Identify which cell holds the provided text, then report its [x, y] central coordinate. 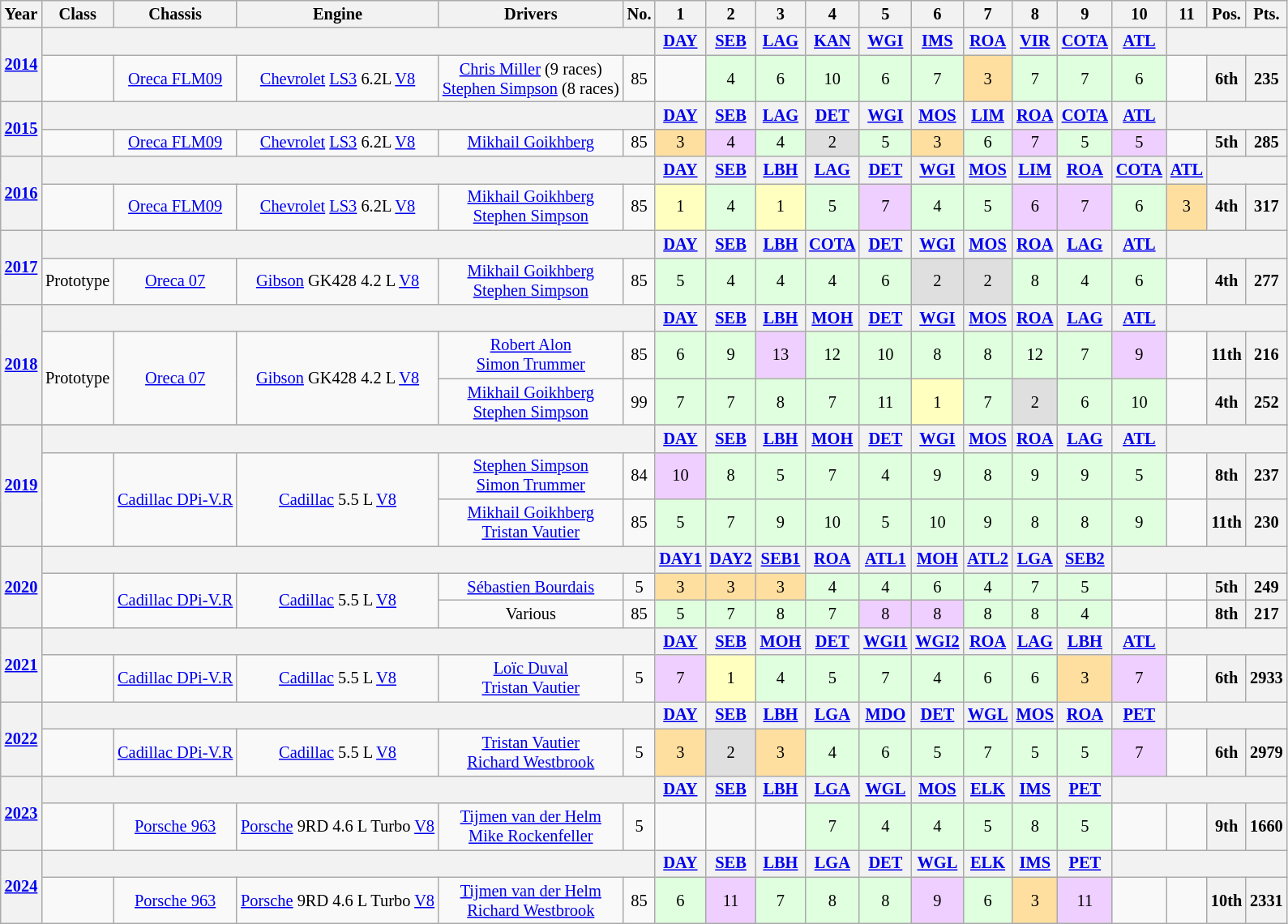
2018 [21, 365]
Chassis [175, 14]
DAY1 [680, 559]
317 [1266, 207]
249 [1266, 587]
2020 [21, 587]
1660 [1266, 826]
2019 [21, 485]
Pts. [1266, 14]
DAY2 [730, 559]
285 [1266, 143]
Class [78, 14]
VIR [1035, 41]
99 [640, 402]
Tristan Vautier Richard Westbrook [531, 752]
MDO [885, 715]
WGI1 [885, 641]
Mikhail Goikhberg [531, 143]
Chris Miller (9 races) Stephen Simpson (8 races) [531, 79]
Sébastien Bourdais [531, 587]
252 [1266, 402]
13 [781, 355]
2933 [1266, 678]
2015 [21, 128]
217 [1266, 614]
2979 [1266, 752]
Robert Alon Simon Trummer [531, 355]
277 [1266, 281]
Tijmen van der Helm Richard Westbrook [531, 900]
2024 [21, 887]
SEB2 [1085, 559]
10th [1226, 900]
235 [1266, 79]
ATL1 [885, 559]
Pos. [1226, 14]
Year [21, 14]
SEB1 [781, 559]
237 [1266, 476]
2017 [21, 267]
WGI2 [937, 641]
9th [1226, 826]
KAN [832, 41]
ATL2 [987, 559]
2023 [21, 812]
Stephen Simpson Simon Trummer [531, 476]
Mikhail Goikhberg Tristan Vautier [531, 523]
No. [640, 14]
Drivers [531, 14]
2014 [21, 65]
216 [1266, 355]
Loïc Duval Tristan Vautier [531, 678]
2022 [21, 738]
230 [1266, 523]
2331 [1266, 900]
2021 [21, 665]
Engine [337, 14]
84 [640, 476]
Tijmen van der Helm Mike Rockenfeller [531, 826]
Various [531, 614]
2016 [21, 193]
